Return the [x, y] coordinate for the center point of the cell that contains the specified text.  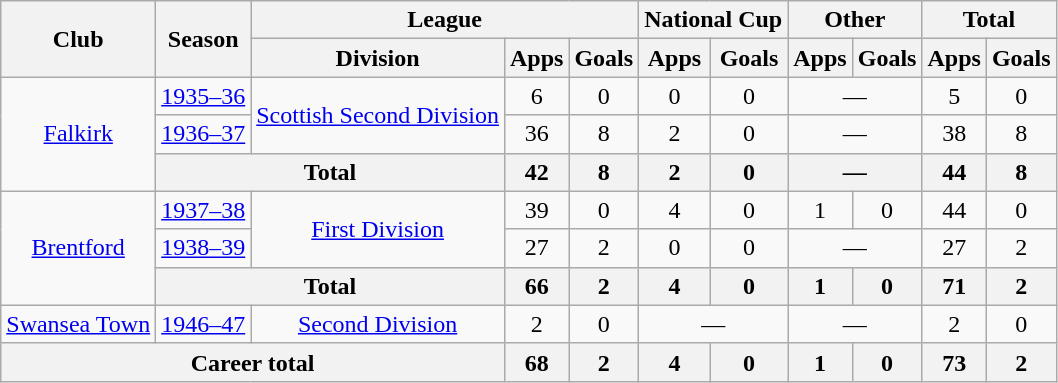
6 [536, 96]
36 [536, 134]
Scottish Second Division [378, 115]
Second Division [378, 324]
Brentford [78, 248]
73 [954, 362]
1936–37 [204, 134]
1946–47 [204, 324]
71 [954, 286]
Division [378, 58]
5 [954, 96]
Falkirk [78, 134]
National Cup [714, 20]
68 [536, 362]
Career total [253, 362]
Swansea Town [78, 324]
League [445, 20]
1938–39 [204, 248]
42 [536, 172]
1937–38 [204, 210]
First Division [378, 229]
Club [78, 39]
39 [536, 210]
Other [855, 20]
1935–36 [204, 96]
38 [954, 134]
66 [536, 286]
Season [204, 39]
